Capture the cell that displays the provided text and extract its [X, Y] central coordinate. 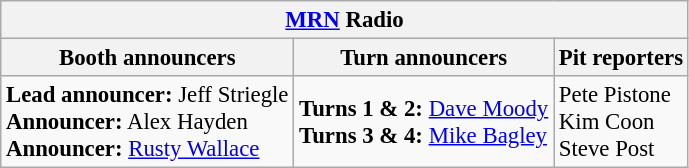
Pete PistoneKim CoonSteve Post [622, 122]
Booth announcers [148, 58]
Turns 1 & 2: Dave MoodyTurns 3 & 4: Mike Bagley [424, 122]
Turn announcers [424, 58]
Pit reporters [622, 58]
Lead announcer: Jeff StriegleAnnouncer: Alex HaydenAnnouncer: Rusty Wallace [148, 122]
MRN Radio [345, 20]
